Scan for the cell matching the given text and deliver its [X, Y] coordinate at center. 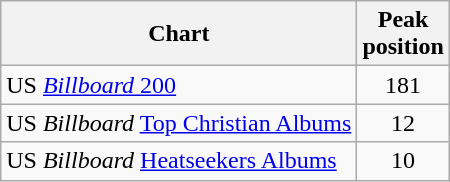
US Billboard Heatseekers Albums [179, 161]
12 [403, 123]
Peakposition [403, 34]
10 [403, 161]
US Billboard Top Christian Albums [179, 123]
181 [403, 85]
Chart [179, 34]
US Billboard 200 [179, 85]
